Capture the cell that displays the provided text and extract its [X, Y] central coordinate. 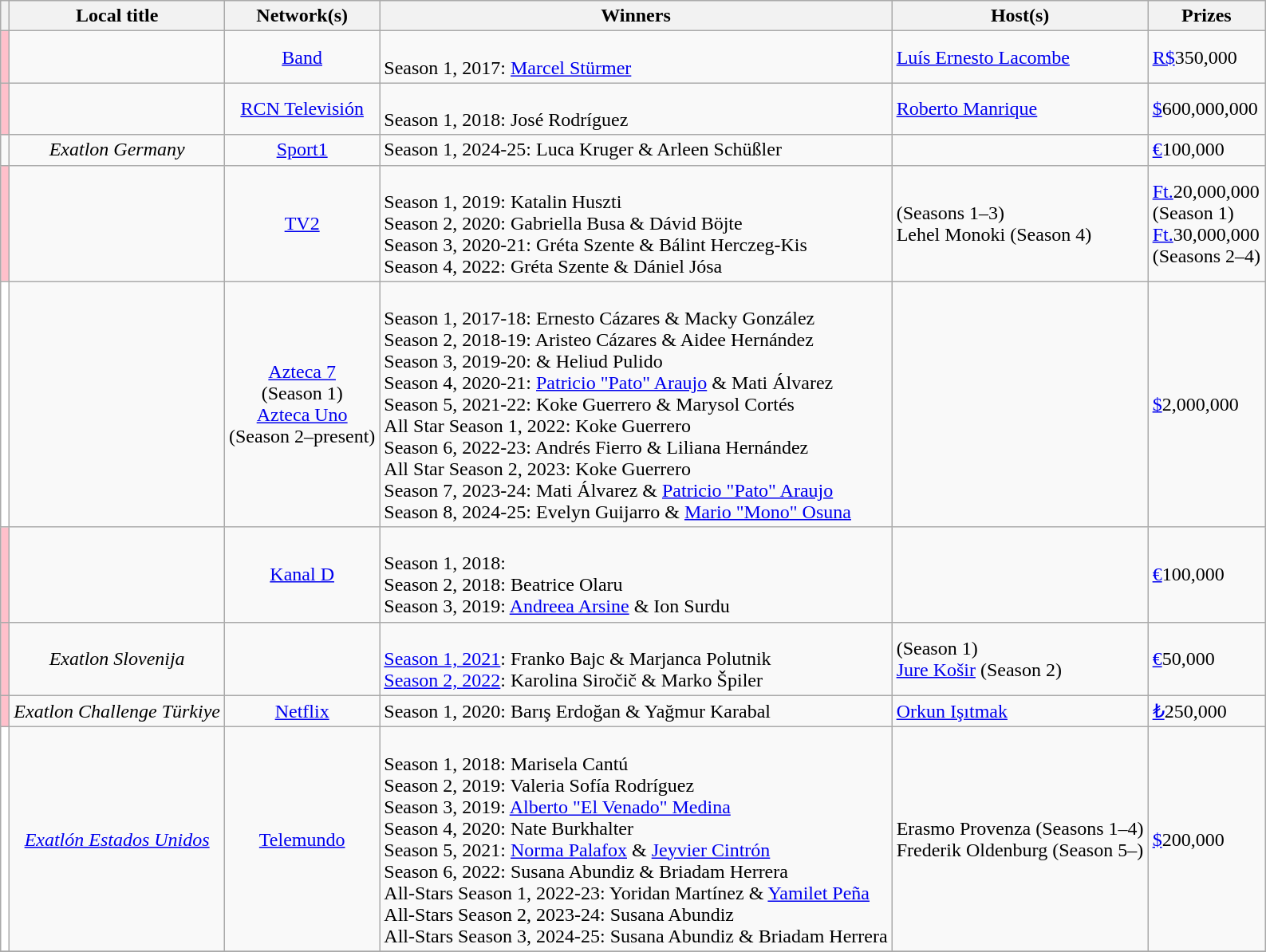
Season 1, 2024-25: Luca Kruger & Arleen Schüßler [636, 150]
Sport1 [302, 150]
(Season 1)Jure Košir (Season 2) [1020, 659]
Season 1, 2021: Franko Bajc & Marjanca Polutnik Season 2, 2022: Karolina Siročič & Marko Špiler [636, 659]
Kanal D [302, 574]
Winners [636, 16]
Season 1, 2018: José Rodríguez [636, 108]
Season 1, 2017: Marcel Stürmer [636, 57]
Orkun Işıtmak [1020, 711]
$2,000,000 [1206, 404]
TV2 [302, 223]
Ft.20,000,000(Season 1)Ft.30,000,000(Seasons 2–4) [1206, 223]
Band [302, 57]
Exatlón Estados Unidos [117, 839]
Telemundo [302, 839]
Luís Ernesto Lacombe [1020, 57]
$200,000 [1206, 839]
(Seasons 1–3)Lehel Monoki (Season 4) [1020, 223]
Exatlon Slovenija [117, 659]
R$350,000 [1206, 57]
Exatlon Challenge Türkiye [117, 711]
₺250,000 [1206, 711]
Season 1, 2018: Season 2, 2018: Beatrice Olaru Season 3, 2019: Andreea Arsine & Ion Surdu [636, 574]
Exatlon Germany [117, 150]
€50,000 [1206, 659]
Season 1, 2020: Barış Erdoğan & Yağmur Karabal [636, 711]
Netflix [302, 711]
Azteca 7(Season 1)Azteca Uno(Season 2–present) [302, 404]
Local title [117, 16]
Erasmo Provenza (Seasons 1–4)Frederik Oldenburg (Season 5–) [1020, 839]
$600,000,000 [1206, 108]
Roberto Manrique [1020, 108]
RCN Televisión [302, 108]
Host(s) [1020, 16]
Network(s) [302, 16]
Prizes [1206, 16]
